From the cell containing the given text, extract its center point as (x, y) coordinate. 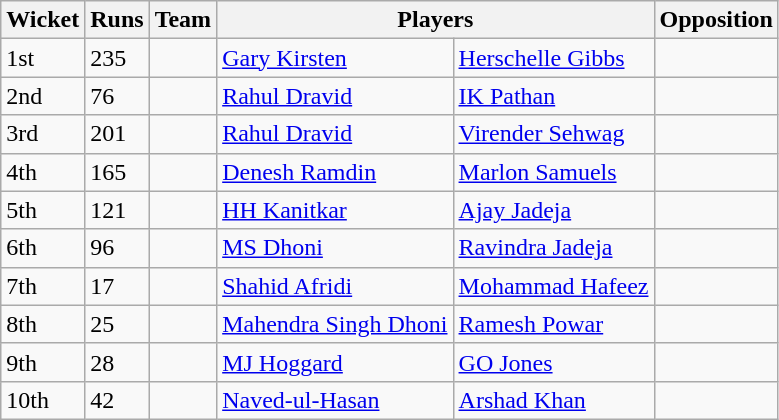
1st (43, 58)
HH Kanitkar (335, 210)
5th (43, 210)
Mohammad Hafeez (554, 286)
9th (43, 362)
121 (117, 210)
235 (117, 58)
Arshad Khan (554, 400)
6th (43, 248)
MS Dhoni (335, 248)
Ramesh Powar (554, 324)
Ajay Jadeja (554, 210)
165 (117, 172)
Marlon Samuels (554, 172)
4th (43, 172)
Herschelle Gibbs (554, 58)
8th (43, 324)
MJ Hoggard (335, 362)
Opposition (716, 20)
Shahid Afridi (335, 286)
Players (436, 20)
2nd (43, 96)
Gary Kirsten (335, 58)
76 (117, 96)
IK Pathan (554, 96)
Denesh Ramdin (335, 172)
Naved-ul-Hasan (335, 400)
GO Jones (554, 362)
Ravindra Jadeja (554, 248)
Team (183, 20)
96 (117, 248)
10th (43, 400)
Mahendra Singh Dhoni (335, 324)
Runs (117, 20)
3rd (43, 134)
Virender Sehwag (554, 134)
201 (117, 134)
7th (43, 286)
Wicket (43, 20)
17 (117, 286)
28 (117, 362)
25 (117, 324)
42 (117, 400)
